Capture the cell that displays the provided text and extract its (x, y) central coordinate. 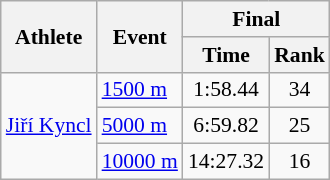
Time (226, 55)
1500 m (140, 90)
Jiří Kyncl (49, 126)
Athlete (49, 36)
Event (140, 36)
6:59.82 (226, 126)
Rank (300, 55)
34 (300, 90)
5000 m (140, 126)
14:27.32 (226, 162)
10000 m (140, 162)
25 (300, 126)
1:58.44 (226, 90)
16 (300, 162)
Final (256, 19)
